Provide the [X, Y] coordinate of the cell's center where the given text is located.  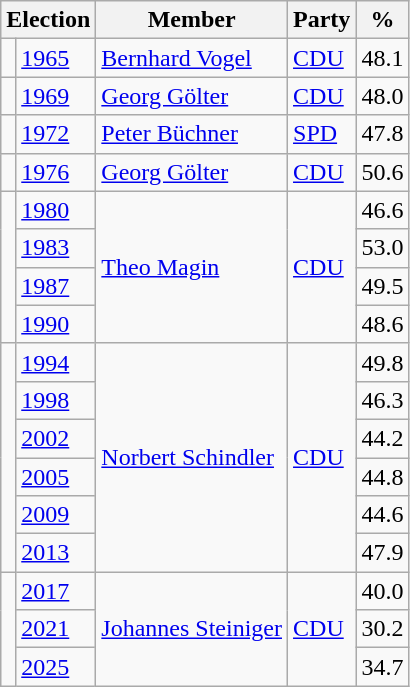
2005 [56, 477]
46.6 [382, 210]
40.0 [382, 591]
1969 [56, 96]
30.2 [382, 629]
44.2 [382, 438]
2021 [56, 629]
Peter Büchner [192, 134]
49.5 [382, 286]
48.6 [382, 324]
Election [48, 20]
1983 [56, 248]
Theo Magin [192, 267]
34.7 [382, 667]
1972 [56, 134]
SPD [322, 134]
2009 [56, 515]
Johannes Steiniger [192, 629]
Norbert Schindler [192, 457]
53.0 [382, 248]
1980 [56, 210]
50.6 [382, 172]
49.8 [382, 362]
2013 [56, 553]
2017 [56, 591]
1994 [56, 362]
1987 [56, 286]
Party [322, 20]
44.8 [382, 477]
1965 [56, 58]
Bernhard Vogel [192, 58]
2002 [56, 438]
1990 [56, 324]
47.8 [382, 134]
1998 [56, 400]
2025 [56, 667]
% [382, 20]
46.3 [382, 400]
47.9 [382, 553]
1976 [56, 172]
48.1 [382, 58]
48.0 [382, 96]
Member [192, 20]
44.6 [382, 515]
